Return (X, Y) of the center of cell containing provided text 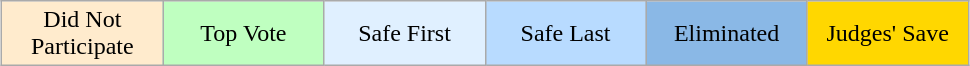
Top Vote (244, 34)
Safe First (404, 34)
Did Not Participate (82, 34)
Safe Last (566, 34)
Eliminated (726, 34)
Judges' Save (888, 34)
